Provide the [X, Y] coordinate of the cell's center where the given text is located.  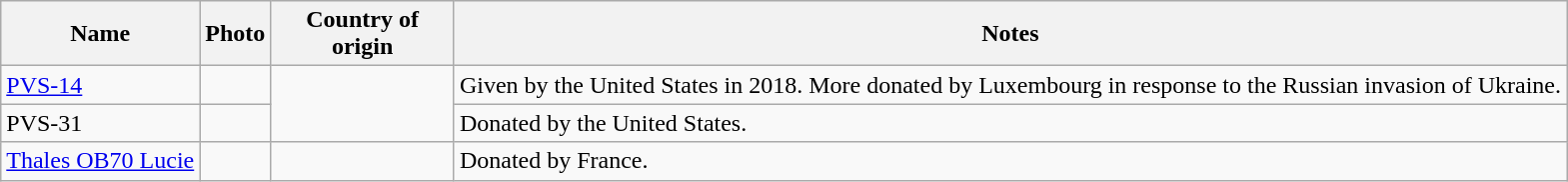
Notes [1009, 34]
Country of origin [363, 34]
Given by the United States in 2018. More donated by Luxembourg in response to the Russian invasion of Ukraine. [1009, 85]
Thales OB70 Lucie [100, 161]
Donated by France. [1009, 161]
Donated by the United States. [1009, 123]
PVS-14 [100, 85]
Photo [236, 34]
PVS-31 [100, 123]
Name [100, 34]
